For the text-containing cell, return its midpoint in (x, y) coordinate format. 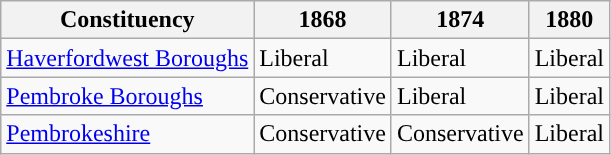
1880 (569, 20)
Haverfordwest Boroughs (128, 58)
Constituency (128, 20)
1868 (323, 20)
Pembroke Boroughs (128, 96)
Pembrokeshire (128, 134)
1874 (460, 20)
